Detect which cell encompasses the target text, then output its [x, y] center coordinate. 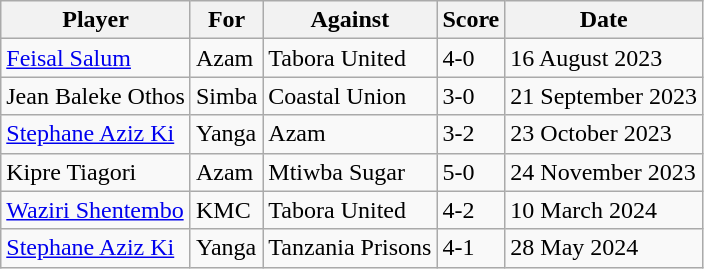
5-0 [471, 172]
Feisal Salum [96, 58]
For [226, 20]
4-0 [471, 58]
Simba [226, 96]
10 March 2024 [604, 210]
3-0 [471, 96]
16 August 2023 [604, 58]
23 October 2023 [604, 134]
4-1 [471, 248]
Player [96, 20]
4-2 [471, 210]
Tanzania Prisons [350, 248]
24 November 2023 [604, 172]
3-2 [471, 134]
KMC [226, 210]
Score [471, 20]
Coastal Union [350, 96]
Waziri Shentembo [96, 210]
Date [604, 20]
21 September 2023 [604, 96]
28 May 2024 [604, 248]
Kipre Tiagori [96, 172]
Mtiwba Sugar [350, 172]
Against [350, 20]
Jean Baleke Othos [96, 96]
